Extract the [X, Y] coordinate from the center of the cell holding the provided text.  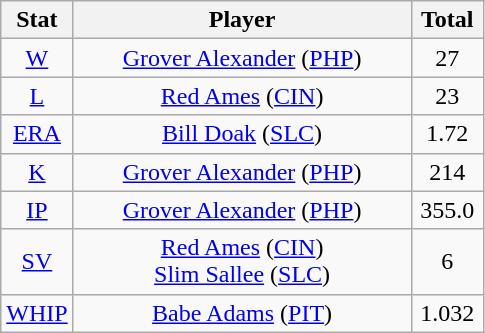
Red Ames (CIN) [242, 96]
L [37, 96]
214 [447, 172]
1.72 [447, 134]
Red Ames (CIN)Slim Sallee (SLC) [242, 262]
6 [447, 262]
W [37, 58]
SV [37, 262]
WHIP [37, 313]
K [37, 172]
27 [447, 58]
Bill Doak (SLC) [242, 134]
Player [242, 20]
Stat [37, 20]
Babe Adams (PIT) [242, 313]
23 [447, 96]
355.0 [447, 210]
IP [37, 210]
ERA [37, 134]
Total [447, 20]
1.032 [447, 313]
